Pinpoint the cell where the given text exists, returning its (x, y) midpoint coordinate. 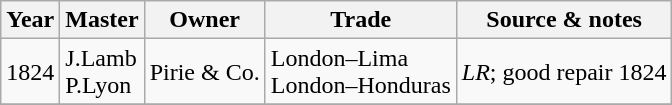
1824 (30, 72)
London–LimaLondon–Honduras (360, 72)
LR; good repair 1824 (564, 72)
J.LambP.Lyon (102, 72)
Pirie & Co. (204, 72)
Source & notes (564, 20)
Master (102, 20)
Owner (204, 20)
Year (30, 20)
Trade (360, 20)
